Return the (X, Y) coordinate for the center point of the cell that contains the specified text.  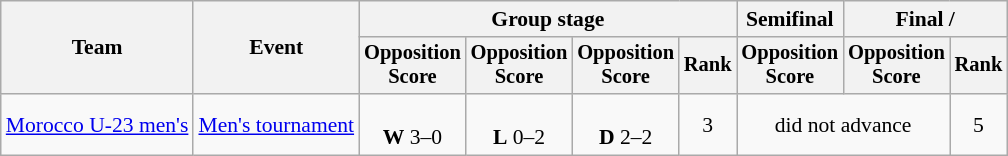
did not advance (842, 124)
Team (98, 48)
Men's tournament (276, 124)
W 3–0 (412, 124)
L 0–2 (520, 124)
Final / (925, 19)
Group stage (548, 19)
Morocco U-23 men's (98, 124)
3 (708, 124)
Event (276, 48)
D 2–2 (626, 124)
5 (979, 124)
Semifinal (790, 19)
